Find where the given text appears and provide that cell's center as (X, Y) coordinate. 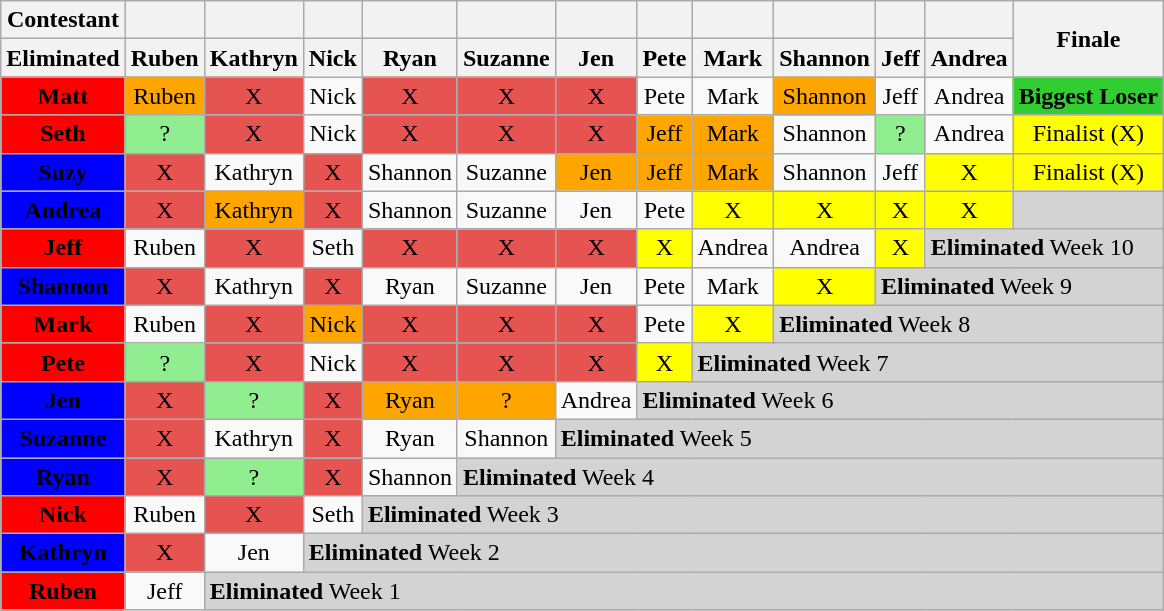
Eliminated (63, 58)
Eliminated Week 8 (969, 324)
Contestant (63, 20)
Eliminated Week 2 (733, 553)
Eliminated Week 1 (684, 591)
Suzy (63, 172)
Eliminated Week 3 (762, 515)
Eliminated Week 6 (900, 400)
Eliminated Week 4 (810, 477)
Eliminated Week 9 (1019, 286)
Matt (63, 96)
Finale (1088, 39)
Eliminated Week 7 (928, 362)
Biggest Loser (1088, 96)
Eliminated Week 5 (859, 438)
Eliminated Week 10 (1044, 248)
